Return the [X, Y] coordinate for the center point of the cell that contains the specified text.  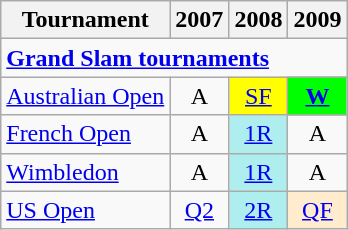
Australian Open [86, 96]
SF [258, 96]
2008 [258, 20]
2R [258, 210]
QF [318, 210]
French Open [86, 134]
Grand Slam tournaments [174, 58]
Q2 [200, 210]
Tournament [86, 20]
W [318, 96]
2007 [200, 20]
2009 [318, 20]
Wimbledon [86, 172]
US Open [86, 210]
